Return [x, y] of the center of cell containing provided text 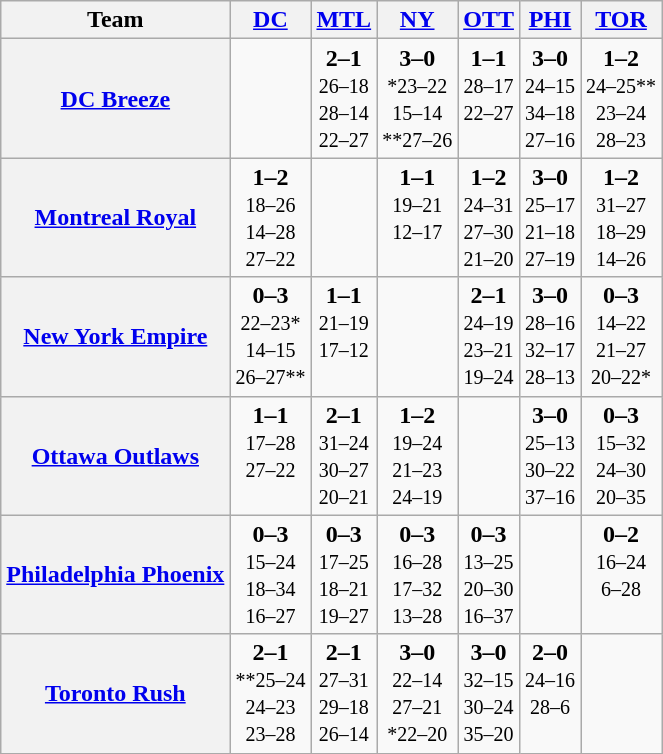
2–126–1828–1422–27 [344, 98]
PHI [550, 20]
0–216–246–28 [622, 574]
0–316–2817–3213–28 [418, 574]
2–124–1923–2119–24 [489, 336]
MTL [344, 20]
0–315–2418–3416–27 [270, 574]
0–313–2520–3016–37 [489, 574]
Team [116, 20]
1–117–2827–22 [270, 456]
New York Empire [116, 336]
1–224–3127–3021–20 [489, 218]
1–121–1917–12 [344, 336]
1–224–25**23–2428–23 [622, 98]
3–022–1427–21*22–20 [418, 694]
3–028–1632–1728–13 [550, 336]
NY [418, 20]
2–024–1628–6 [550, 694]
1–119–2112–17 [418, 218]
2–1**25–2424–2323–28 [270, 694]
0–322–23*14–1526–27** [270, 336]
1–219–2421–2324–19 [418, 456]
2–127–3129–1826–14 [344, 694]
1–218–2614–2827–22 [270, 218]
3–032–1530–2435–20 [489, 694]
0–314–2221–2720–22* [622, 336]
Philadelphia Phoenix [116, 574]
3–0*23–2215–14**27–26 [418, 98]
0–315–3224–3020–35 [622, 456]
DC Breeze [116, 98]
0–317–2518–2119–27 [344, 574]
Ottawa Outlaws [116, 456]
2–131–2430–2720–21 [344, 456]
3–025–1330–2237–16 [550, 456]
3–025–1721–1827–19 [550, 218]
TOR [622, 20]
DC [270, 20]
Montreal Royal [116, 218]
Toronto Rush [116, 694]
1–231–2718–2914–26 [622, 218]
1–128–1722–27 [489, 98]
OTT [489, 20]
3–024–1534–1827–16 [550, 98]
